Pinpoint the cell where the given text exists, returning its (x, y) midpoint coordinate. 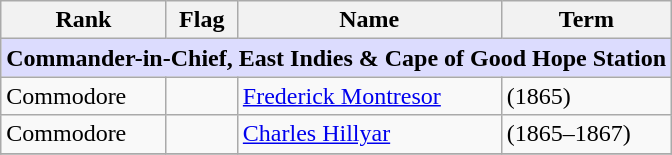
(1865) (586, 96)
(1865–1867) (586, 134)
Name (369, 20)
Flag (202, 20)
Commander-in-Chief, East Indies & Cape of Good Hope Station (336, 58)
Term (586, 20)
Frederick Montresor (369, 96)
Charles Hillyar (369, 134)
Rank (84, 20)
